Find where the given text appears and provide that cell's center as [x, y] coordinate. 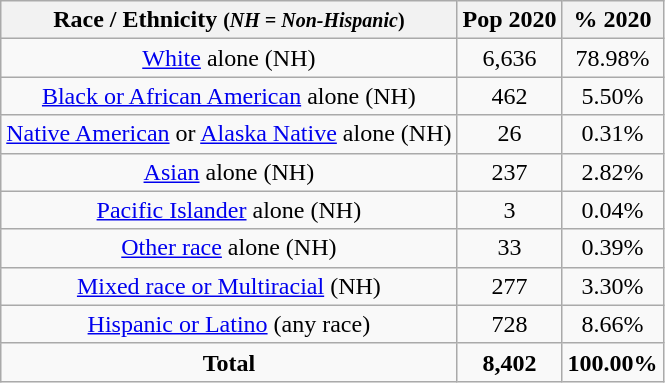
78.98% [612, 58]
728 [510, 324]
2.82% [612, 172]
Native American or Alaska Native alone (NH) [229, 134]
0.31% [612, 134]
% 2020 [612, 20]
3 [510, 210]
8,402 [510, 362]
Total [229, 362]
Other race alone (NH) [229, 248]
462 [510, 96]
26 [510, 134]
Black or African American alone (NH) [229, 96]
Race / Ethnicity (NH = Non-Hispanic) [229, 20]
100.00% [612, 362]
Pop 2020 [510, 20]
0.39% [612, 248]
0.04% [612, 210]
33 [510, 248]
5.50% [612, 96]
Asian alone (NH) [229, 172]
Pacific Islander alone (NH) [229, 210]
277 [510, 286]
Mixed race or Multiracial (NH) [229, 286]
Hispanic or Latino (any race) [229, 324]
6,636 [510, 58]
237 [510, 172]
White alone (NH) [229, 58]
8.66% [612, 324]
3.30% [612, 286]
